Output the (X, Y) coordinate of the center of the cell containing the given text.  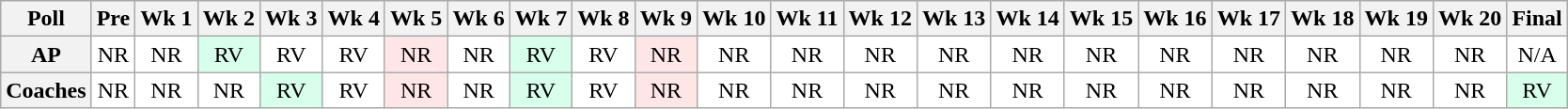
Poll (46, 19)
Wk 11 (807, 19)
Wk 20 (1469, 19)
Wk 15 (1101, 19)
Wk 19 (1396, 19)
Wk 3 (291, 19)
Wk 2 (228, 19)
Wk 16 (1175, 19)
Final (1537, 19)
Wk 4 (353, 19)
Wk 13 (953, 19)
Wk 14 (1027, 19)
Wk 7 (541, 19)
Wk 12 (880, 19)
Wk 6 (478, 19)
Wk 8 (604, 19)
N/A (1537, 54)
Wk 1 (166, 19)
AP (46, 54)
Wk 10 (734, 19)
Wk 17 (1248, 19)
Coaches (46, 90)
Wk 18 (1323, 19)
Pre (113, 19)
Wk 5 (416, 19)
Wk 9 (666, 19)
